Detect which cell encompasses the target text, then output its [x, y] center coordinate. 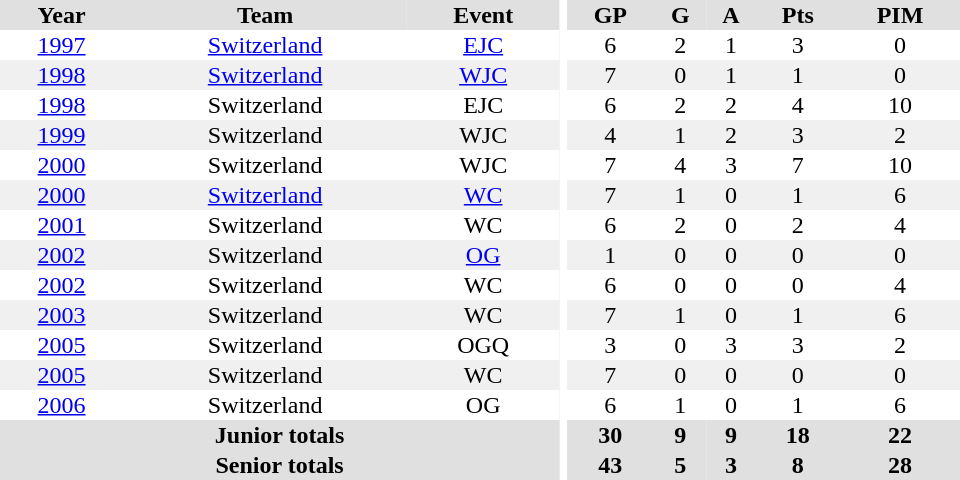
1999 [62, 135]
Team [265, 15]
8 [798, 465]
A [730, 15]
1997 [62, 45]
5 [680, 465]
Pts [798, 15]
2001 [62, 225]
2006 [62, 405]
Year [62, 15]
GP [610, 15]
18 [798, 435]
OGQ [483, 345]
43 [610, 465]
28 [900, 465]
PIM [900, 15]
G [680, 15]
2003 [62, 315]
Event [483, 15]
Senior totals [280, 465]
22 [900, 435]
Junior totals [280, 435]
30 [610, 435]
